Determine the (x, y) coordinate at the center of the cell enclosing the given text.  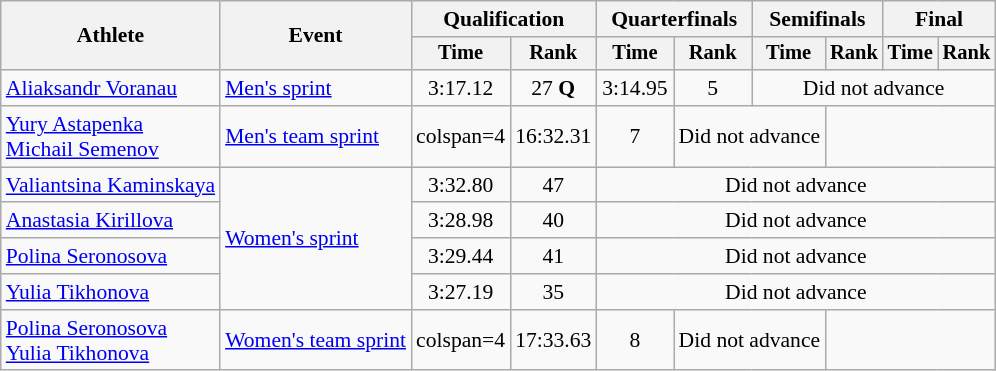
Men's team sprint (316, 136)
Qualification (504, 19)
16:32.31 (553, 136)
Semifinals (818, 19)
41 (553, 256)
3:14.95 (634, 88)
8 (634, 340)
Anastasia Kirillova (110, 221)
3:17.12 (460, 88)
Athlete (110, 36)
5 (713, 88)
Polina SeronosovaYulia Tikhonova (110, 340)
Yury AstapenkaMichail Semenov (110, 136)
Aliaksandr Voranau (110, 88)
Final (939, 19)
35 (553, 292)
47 (553, 185)
27 Q (553, 88)
7 (634, 136)
Women's team sprint (316, 340)
Event (316, 36)
3:27.19 (460, 292)
Polina Seronosova (110, 256)
3:28.98 (460, 221)
3:29.44 (460, 256)
Men's sprint (316, 88)
17:33.63 (553, 340)
Valiantsina Kaminskaya (110, 185)
Women's sprint (316, 238)
Yulia Tikhonova (110, 292)
Quarterfinals (674, 19)
3:32.80 (460, 185)
40 (553, 221)
